Detect which cell encompasses the target text, then output its (X, Y) center coordinate. 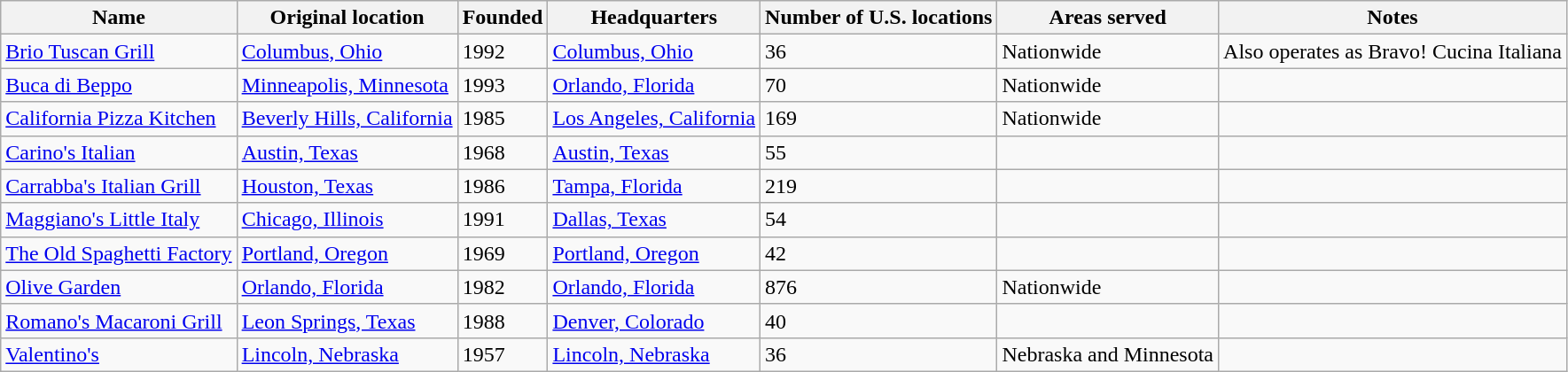
Nebraska and Minnesota (1108, 354)
Olive Garden (119, 287)
1969 (503, 253)
1992 (503, 51)
219 (879, 186)
Buca di Beppo (119, 85)
1993 (503, 85)
Carrabba's Italian Grill (119, 186)
Dallas, Texas (654, 220)
Tampa, Florida (654, 186)
Minneapolis, Minnesota (347, 85)
Chicago, Illinois (347, 220)
Founded (503, 18)
Carino's Italian (119, 152)
Brio Tuscan Grill (119, 51)
55 (879, 152)
Los Angeles, California (654, 119)
Valentino's (119, 354)
Name (119, 18)
Romano's Macaroni Grill (119, 321)
Beverly Hills, California (347, 119)
1986 (503, 186)
Number of U.S. locations (879, 18)
Denver, Colorado (654, 321)
Also operates as Bravo! Cucina Italiana (1393, 51)
1988 (503, 321)
Original location (347, 18)
1957 (503, 354)
Leon Springs, Texas (347, 321)
169 (879, 119)
Notes (1393, 18)
1968 (503, 152)
1982 (503, 287)
Areas served (1108, 18)
54 (879, 220)
Maggiano's Little Italy (119, 220)
40 (879, 321)
876 (879, 287)
1985 (503, 119)
42 (879, 253)
1991 (503, 220)
70 (879, 85)
Headquarters (654, 18)
California Pizza Kitchen (119, 119)
The Old Spaghetti Factory (119, 253)
Houston, Texas (347, 186)
